Extract the [X, Y] coordinate from the center of the cell holding the provided text.  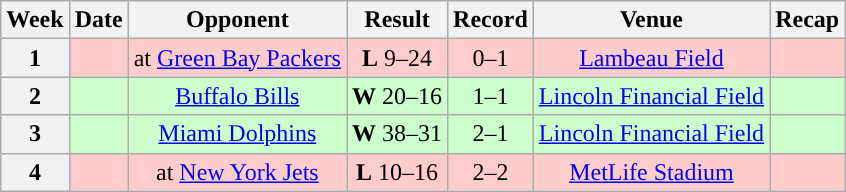
Result [396, 20]
2 [35, 96]
Record [491, 20]
4 [35, 172]
W 20–16 [396, 96]
at Green Bay Packers [237, 58]
2–2 [491, 172]
MetLife Stadium [651, 172]
L 10–16 [396, 172]
1–1 [491, 96]
Miami Dolphins [237, 134]
Opponent [237, 20]
1 [35, 58]
L 9–24 [396, 58]
Week [35, 20]
Recap [808, 20]
Buffalo Bills [237, 96]
at New York Jets [237, 172]
Date [98, 20]
0–1 [491, 58]
Venue [651, 20]
2–1 [491, 134]
3 [35, 134]
W 38–31 [396, 134]
Lambeau Field [651, 58]
